Determine the (x, y) coordinate at the center of the cell enclosing the given text.  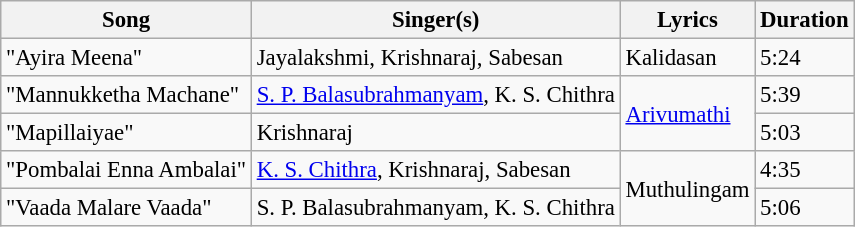
"Pombalai Enna Ambalai" (126, 170)
K. S. Chithra, Krishnaraj, Sabesan (436, 170)
"Vaada Malare Vaada" (126, 208)
5:03 (804, 133)
Song (126, 20)
Krishnaraj (436, 133)
5:24 (804, 58)
5:06 (804, 208)
5:39 (804, 95)
"Ayira Meena" (126, 58)
"Mannukketha Machane" (126, 95)
Kalidasan (688, 58)
Duration (804, 20)
Arivumathi (688, 114)
Lyrics (688, 20)
Jayalakshmi, Krishnaraj, Sabesan (436, 58)
Muthulingam (688, 188)
"Mapillaiyae" (126, 133)
4:35 (804, 170)
Singer(s) (436, 20)
